Find where the given text appears and provide that cell's center as [x, y] coordinate. 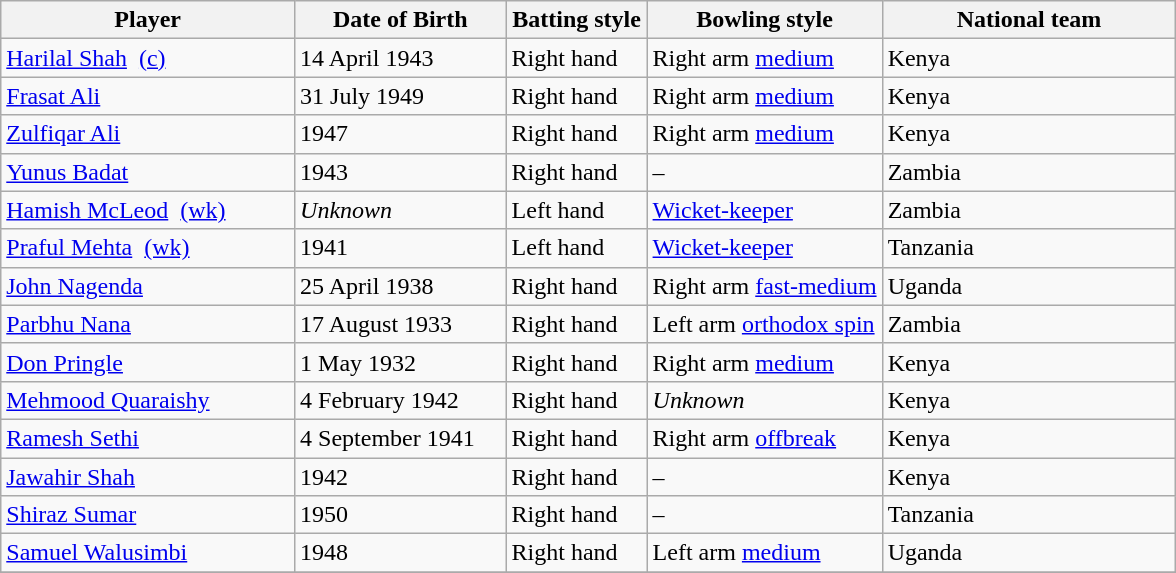
Samuel Walusimbi [148, 553]
25 April 1938 [401, 286]
4 September 1941 [401, 438]
Parbhu Nana [148, 324]
Player [148, 20]
John Nagenda [148, 286]
Left arm medium [764, 553]
Ramesh Sethi [148, 438]
Shiraz Sumar [148, 515]
1942 [401, 477]
1948 [401, 553]
Left arm orthodox spin [764, 324]
1941 [401, 248]
Hamish McLeod (wk) [148, 210]
Praful Mehta (wk) [148, 248]
14 April 1943 [401, 58]
1943 [401, 172]
Right arm offbreak [764, 438]
4 February 1942 [401, 400]
Date of Birth [401, 20]
1947 [401, 134]
Right arm fast-medium [764, 286]
Batting style [576, 20]
Jawahir Shah [148, 477]
1950 [401, 515]
National team [1029, 20]
1 May 1932 [401, 362]
Yunus Badat [148, 172]
Harilal Shah (c) [148, 58]
Zulfiqar Ali [148, 134]
31 July 1949 [401, 96]
Frasat Ali [148, 96]
Bowling style [764, 20]
Mehmood Quaraishy [148, 400]
17 August 1933 [401, 324]
Don Pringle [148, 362]
